Pinpoint the cell where the given text exists, returning its [x, y] midpoint coordinate. 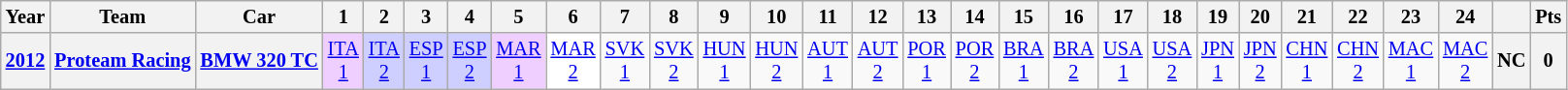
AUT1 [828, 61]
USA1 [1123, 61]
JPN2 [1260, 61]
20 [1260, 16]
24 [1465, 16]
POR2 [974, 61]
18 [1172, 16]
10 [776, 16]
USA2 [1172, 61]
12 [878, 16]
AUT2 [878, 61]
0 [1549, 61]
BRA1 [1024, 61]
17 [1123, 16]
MAR2 [572, 61]
21 [1306, 16]
ESP1 [427, 61]
4 [470, 16]
Year [25, 16]
1 [343, 16]
2012 [25, 61]
BRA2 [1074, 61]
SVK2 [673, 61]
Team [122, 16]
SVK1 [625, 61]
8 [673, 16]
CHN2 [1358, 61]
ITA2 [384, 61]
5 [518, 16]
CHN1 [1306, 61]
HUN1 [725, 61]
13 [926, 16]
14 [974, 16]
16 [1074, 16]
ESP2 [470, 61]
BMW 320 TC [258, 61]
Pts [1549, 16]
2 [384, 16]
Car [258, 16]
ITA1 [343, 61]
19 [1218, 16]
6 [572, 16]
NC [1512, 61]
Proteam Racing [122, 61]
MAC2 [1465, 61]
MAC1 [1411, 61]
11 [828, 16]
JPN1 [1218, 61]
HUN2 [776, 61]
3 [427, 16]
MAR1 [518, 61]
23 [1411, 16]
POR1 [926, 61]
9 [725, 16]
15 [1024, 16]
7 [625, 16]
22 [1358, 16]
